Identify which cell holds the provided text, then report its (x, y) central coordinate. 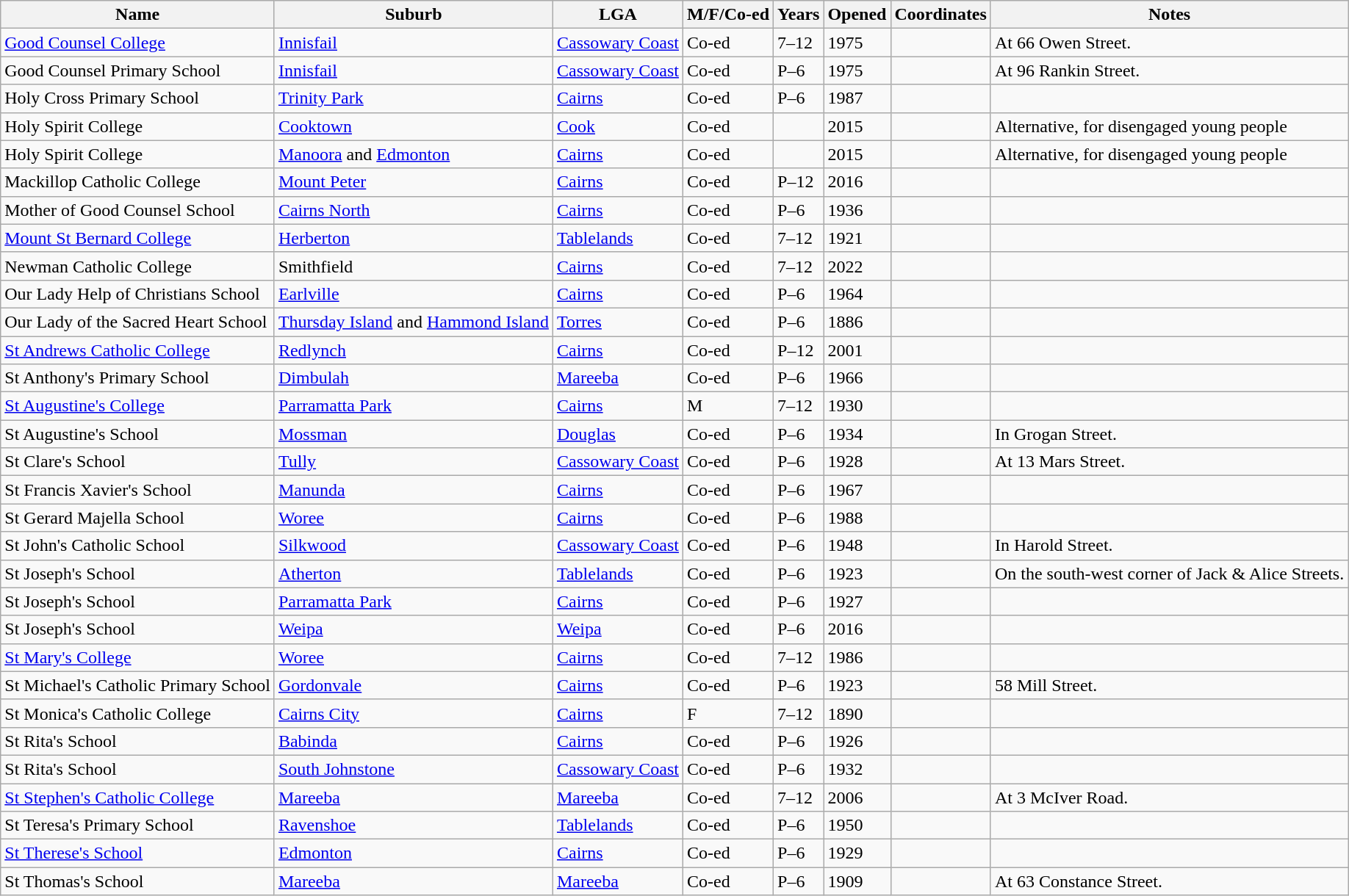
1886 (857, 322)
Mossman (413, 434)
St Monica's Catholic College (138, 713)
At 63 Constance Street. (1169, 881)
Good Counsel Primary School (138, 71)
Babinda (413, 741)
Cook (617, 126)
In Harold Street. (1169, 546)
1987 (857, 98)
St Augustine's College (138, 406)
Edmonton (413, 853)
Earlville (413, 294)
St Stephen's Catholic College (138, 797)
Newman Catholic College (138, 266)
In Grogan Street. (1169, 434)
Trinity Park (413, 98)
Redlynch (413, 350)
1927 (857, 601)
1936 (857, 210)
Good Counsel College (138, 43)
St Francis Xavier's School (138, 490)
Smithfield (413, 266)
At 66 Owen Street. (1169, 43)
At 96 Rankin Street. (1169, 71)
M/F/Co-ed (727, 15)
At 3 McIver Road. (1169, 797)
1966 (857, 378)
St Andrews Catholic College (138, 350)
Silkwood (413, 546)
St Augustine's School (138, 434)
Mount Peter (413, 182)
Gordonvale (413, 685)
F (727, 713)
St Gerard Majella School (138, 518)
Notes (1169, 15)
1928 (857, 462)
At 13 Mars Street. (1169, 462)
Cooktown (413, 126)
Mount St Bernard College (138, 238)
1929 (857, 853)
Cairns North (413, 210)
58 Mill Street. (1169, 685)
LGA (617, 15)
Cairns City (413, 713)
Thursday Island and Hammond Island (413, 322)
St John's Catholic School (138, 546)
St Therese's School (138, 853)
Name (138, 15)
1967 (857, 490)
Mother of Good Counsel School (138, 210)
Suburb (413, 15)
Tully (413, 462)
1950 (857, 825)
1890 (857, 713)
Ravenshoe (413, 825)
Years (799, 15)
2022 (857, 266)
Manunda (413, 490)
St Thomas's School (138, 881)
Our Lady Help of Christians School (138, 294)
1948 (857, 546)
Atherton (413, 574)
St Clare's School (138, 462)
1986 (857, 657)
1932 (857, 769)
1926 (857, 741)
Coordinates (940, 15)
1921 (857, 238)
St Teresa's Primary School (138, 825)
1988 (857, 518)
South Johnstone (413, 769)
On the south-west corner of Jack & Alice Streets. (1169, 574)
Manoora and Edmonton (413, 154)
Mackillop Catholic College (138, 182)
1934 (857, 434)
St Michael's Catholic Primary School (138, 685)
Opened (857, 15)
Holy Cross Primary School (138, 98)
Douglas (617, 434)
St Anthony's Primary School (138, 378)
1930 (857, 406)
St Mary's College (138, 657)
Our Lady of the Sacred Heart School (138, 322)
M (727, 406)
2001 (857, 350)
Herberton (413, 238)
Torres (617, 322)
2006 (857, 797)
Dimbulah (413, 378)
1964 (857, 294)
1909 (857, 881)
